Return the [x, y] coordinate for the center point of the cell that contains the specified text.  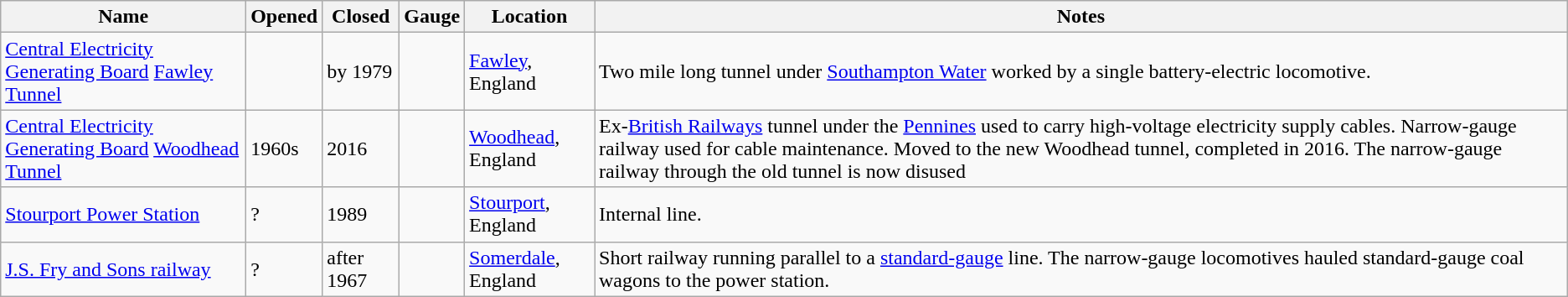
Internal line. [1081, 215]
Somerdale, England [529, 268]
Closed [361, 17]
Woodhead, England [529, 148]
Two mile long tunnel under Southampton Water worked by a single battery-electric locomotive. [1081, 71]
Gauge [432, 17]
by 1979 [361, 71]
2016 [361, 148]
Stourport, England [529, 215]
Name [124, 17]
Notes [1081, 17]
Opened [285, 17]
Stourport Power Station [124, 215]
1960s [285, 148]
Central Electricity Generating Board Fawley Tunnel [124, 71]
1989 [361, 215]
Location [529, 17]
after 1967 [361, 268]
Short railway running parallel to a standard-gauge line. The narrow-gauge locomotives hauled standard-gauge coal wagons to the power station. [1081, 268]
J.S. Fry and Sons railway [124, 268]
Fawley, England [529, 71]
Central Electricity Generating Board Woodhead Tunnel [124, 148]
